Scan for the cell matching the given text and deliver its [X, Y] coordinate at center. 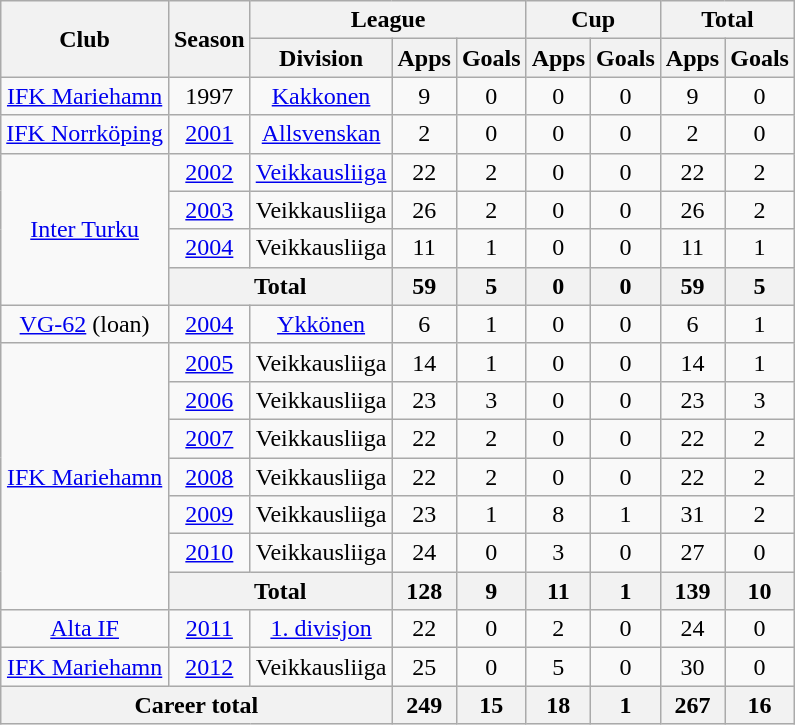
Inter Turku [85, 229]
Ykkönen [321, 324]
2001 [209, 134]
2007 [209, 438]
2005 [209, 362]
8 [558, 515]
18 [558, 705]
2003 [209, 210]
2009 [209, 515]
IFK Norrköping [85, 134]
Club [85, 39]
1. divisjon [321, 629]
Alta IF [85, 629]
31 [692, 515]
1997 [209, 96]
16 [760, 705]
2011 [209, 629]
30 [692, 667]
249 [424, 705]
27 [692, 553]
League [388, 20]
139 [692, 591]
15 [491, 705]
2012 [209, 667]
2010 [209, 553]
2002 [209, 172]
Cup [593, 20]
25 [424, 667]
10 [760, 591]
Season [209, 39]
2006 [209, 400]
Division [321, 58]
2008 [209, 477]
267 [692, 705]
128 [424, 591]
Career total [196, 705]
VG-62 (loan) [85, 324]
Allsvenskan [321, 134]
Kakkonen [321, 96]
